Search for the cell housing the specified text and yield its (X, Y) center coordinate. 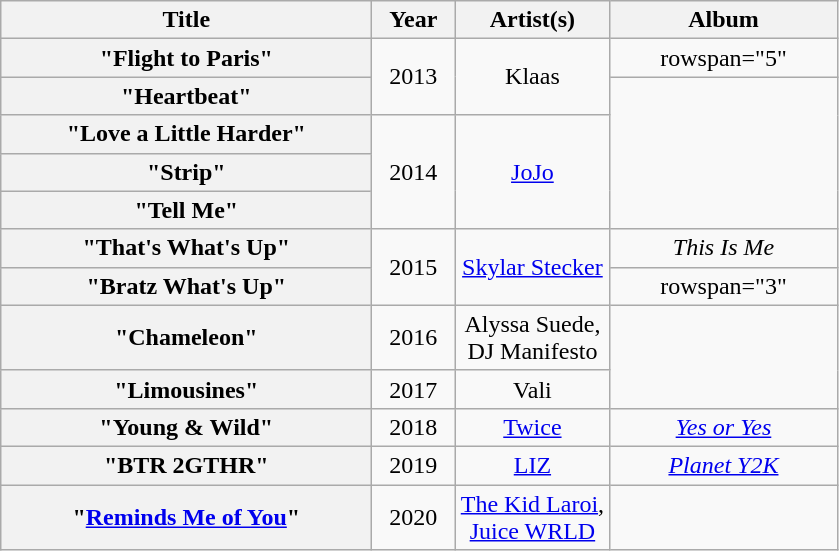
Planet Y2K (724, 465)
"Tell Me" (186, 210)
Alyssa Suede, DJ Manifesto (532, 338)
Album (724, 20)
Twice (532, 427)
This Is Me (724, 248)
2020 (414, 516)
"Limousines" (186, 389)
Skylar Stecker (532, 267)
Year (414, 20)
Title (186, 20)
2018 (414, 427)
"Young & Wild" (186, 427)
"Love a Little Harder" (186, 134)
2014 (414, 172)
The Kid Laroi, Juice WRLD (532, 516)
"Reminds Me of You" (186, 516)
"BTR 2GTHR" (186, 465)
LIZ (532, 465)
2013 (414, 77)
2019 (414, 465)
"Strip" (186, 172)
JoJo (532, 172)
Vali (532, 389)
"That's What's Up" (186, 248)
rowspan="5" (724, 58)
2017 (414, 389)
2016 (414, 338)
Artist(s) (532, 20)
rowspan="3" (724, 286)
Klaas (532, 77)
2015 (414, 267)
"Chameleon" (186, 338)
"Flight to Paris" (186, 58)
Yes or Yes (724, 427)
"Heartbeat" (186, 96)
"Bratz What's Up" (186, 286)
